Detect which cell encompasses the target text, then output its [x, y] center coordinate. 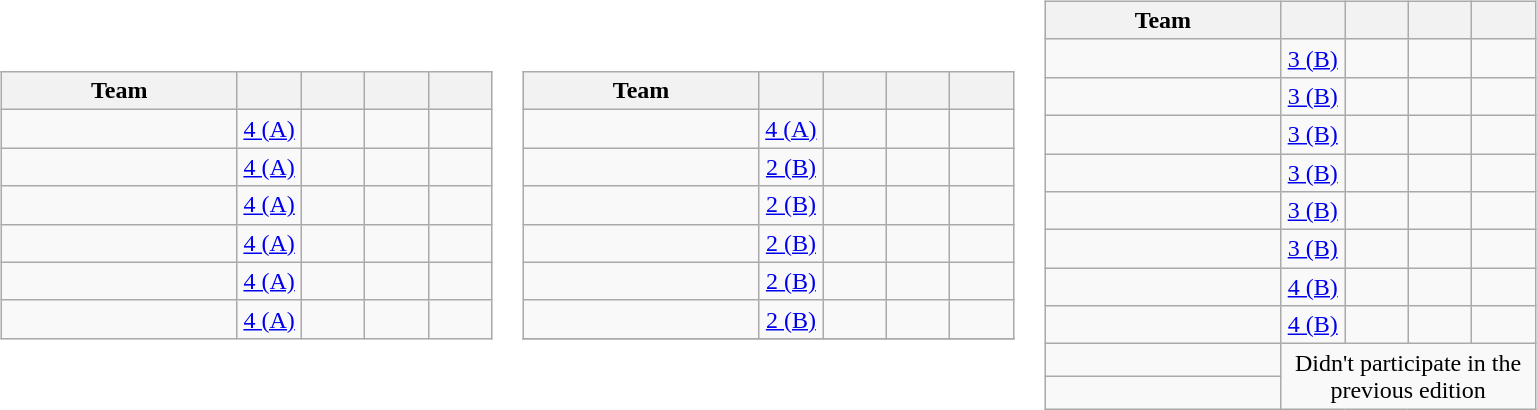
Didn't participate in the previous edition [1408, 376]
